Extract the [x, y] coordinate from the center of the cell holding the provided text.  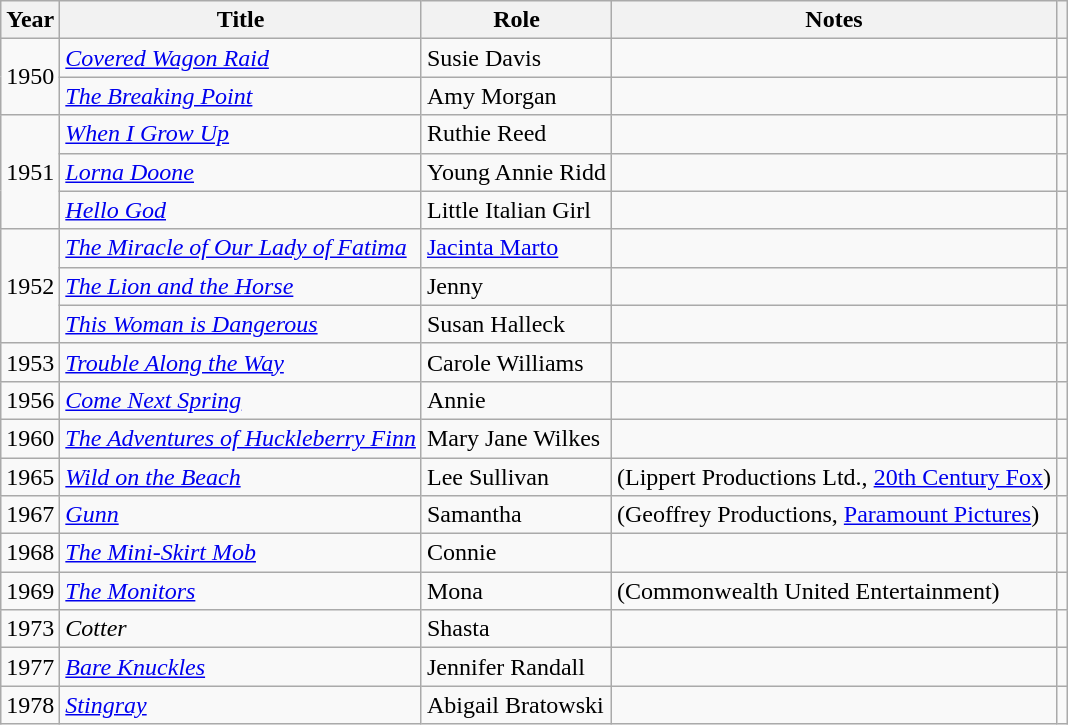
The Mini-Skirt Mob [241, 553]
Role [516, 20]
1978 [30, 705]
1953 [30, 362]
Wild on the Beach [241, 477]
Notes [834, 20]
Cotter [241, 629]
Lorna Doone [241, 172]
Mary Jane Wilkes [516, 438]
Stingray [241, 705]
The Miracle of Our Lady of Fatima [241, 248]
Title [241, 20]
Jenny [516, 286]
Lee Sullivan [516, 477]
The Breaking Point [241, 96]
Connie [516, 553]
When I Grow Up [241, 134]
1969 [30, 591]
(Lippert Productions Ltd., 20th Century Fox) [834, 477]
Samantha [516, 515]
Abigail Bratowski [516, 705]
Carole Williams [516, 362]
Annie [516, 400]
1956 [30, 400]
Trouble Along the Way [241, 362]
Susie Davis [516, 58]
This Woman is Dangerous [241, 324]
Come Next Spring [241, 400]
Bare Knuckles [241, 667]
(Commonwealth United Entertainment) [834, 591]
Jacinta Marto [516, 248]
Hello God [241, 210]
Covered Wagon Raid [241, 58]
Year [30, 20]
1950 [30, 77]
1973 [30, 629]
1965 [30, 477]
Susan Halleck [516, 324]
Young Annie Ridd [516, 172]
1968 [30, 553]
1977 [30, 667]
The Lion and the Horse [241, 286]
1952 [30, 286]
Jennifer Randall [516, 667]
The Adventures of Huckleberry Finn [241, 438]
Shasta [516, 629]
Amy Morgan [516, 96]
1967 [30, 515]
1960 [30, 438]
Little Italian Girl [516, 210]
1951 [30, 172]
(Geoffrey Productions, Paramount Pictures) [834, 515]
Gunn [241, 515]
Ruthie Reed [516, 134]
Mona [516, 591]
The Monitors [241, 591]
